Identify which cell holds the provided text, then report its (X, Y) central coordinate. 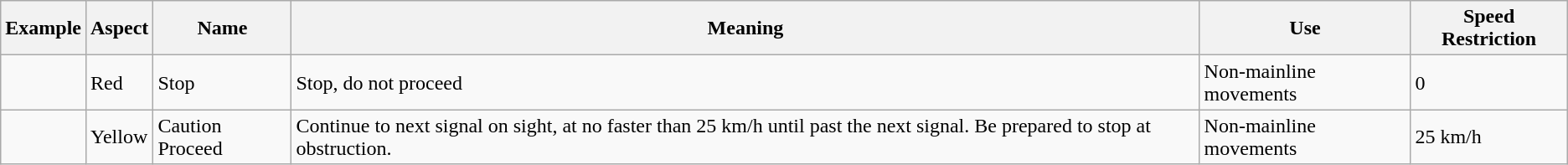
Use (1305, 28)
Caution Proceed (223, 137)
Stop, do not proceed (745, 82)
Aspect (119, 28)
Meaning (745, 28)
Name (223, 28)
Speed Restriction (1489, 28)
Stop (223, 82)
Red (119, 82)
0 (1489, 82)
Example (44, 28)
Yellow (119, 137)
25 km/h (1489, 137)
Continue to next signal on sight, at no faster than 25 km/h until past the next signal. Be prepared to stop at obstruction. (745, 137)
